Search for the cell housing the specified text and yield its (X, Y) center coordinate. 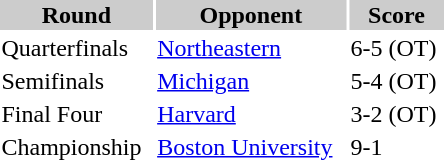
3-2 (OT) (396, 114)
Northeastern (251, 48)
5-4 (OT) (396, 81)
Michigan (251, 81)
Semifinals (76, 81)
Quarterfinals (76, 48)
Score (396, 15)
6-5 (OT) (396, 48)
Opponent (251, 15)
Round (76, 15)
Final Four (76, 114)
Harvard (251, 114)
